Find where the given text appears and provide that cell's center as [X, Y] coordinate. 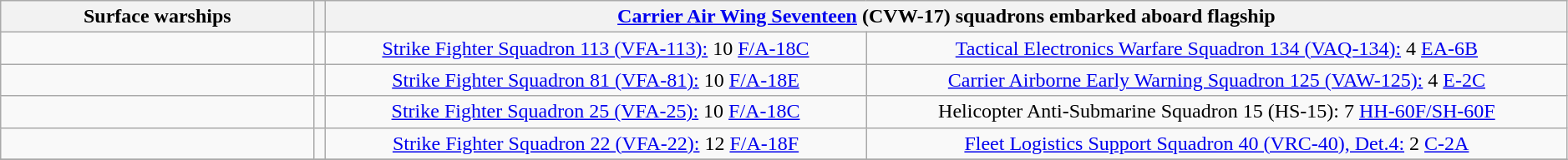
Strike Fighter Squadron 22 (VFA-22): 12 F/A-18F [596, 143]
Tactical Electronics Warfare Squadron 134 (VAQ-134): 4 EA-6B [1217, 48]
Carrier Air Wing Seventeen (CVW-17) squadrons embarked aboard flagship [947, 17]
Helicopter Anti-Submarine Squadron 15 (HS-15): 7 HH-60F/SH-60F [1217, 112]
Surface warships [157, 17]
Strike Fighter Squadron 81 (VFA-81): 10 F/A-18E [596, 80]
Fleet Logistics Support Squadron 40 (VRC-40), Det.4: 2 C-2A [1217, 143]
Carrier Airborne Early Warning Squadron 125 (VAW-125): 4 E-2C [1217, 80]
Strike Fighter Squadron 113 (VFA-113): 10 F/A-18C [596, 48]
Strike Fighter Squadron 25 (VFA-25): 10 F/A-18C [596, 112]
